Find where the given text appears and provide that cell's center as [x, y] coordinate. 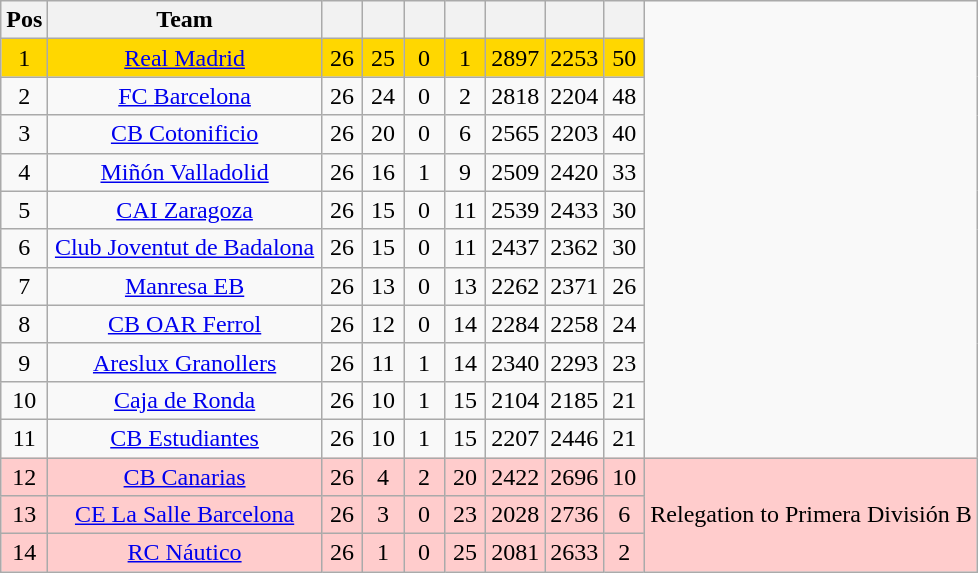
2897 [516, 58]
2253 [574, 58]
2081 [516, 553]
7 [24, 286]
2446 [574, 438]
2284 [516, 324]
2362 [574, 248]
Pos [24, 20]
50 [624, 58]
2028 [516, 515]
CB OAR Ferrol [185, 324]
2433 [574, 210]
RC Náutico [185, 553]
Miñón Valladolid [185, 172]
2185 [574, 400]
2437 [516, 248]
Relegation to Primera División B [811, 515]
CB Cotonificio [185, 134]
Real Madrid [185, 58]
2204 [574, 96]
Manresa EB [185, 286]
2696 [574, 477]
CE La Salle Barcelona [185, 515]
48 [624, 96]
2736 [574, 515]
2258 [574, 324]
2262 [516, 286]
2203 [574, 134]
16 [382, 172]
2340 [516, 362]
2539 [516, 210]
2509 [516, 172]
2104 [516, 400]
5 [24, 210]
Club Joventut de Badalona [185, 248]
2420 [574, 172]
Areslux Granollers [185, 362]
8 [24, 324]
2633 [574, 553]
2818 [516, 96]
2207 [516, 438]
Team [185, 20]
2565 [516, 134]
33 [624, 172]
Caja de Ronda [185, 400]
40 [624, 134]
2422 [516, 477]
CB Canarias [185, 477]
CAI Zaragoza [185, 210]
FC Barcelona [185, 96]
2293 [574, 362]
2371 [574, 286]
CB Estudiantes [185, 438]
